Return [x, y] of the center of cell containing provided text 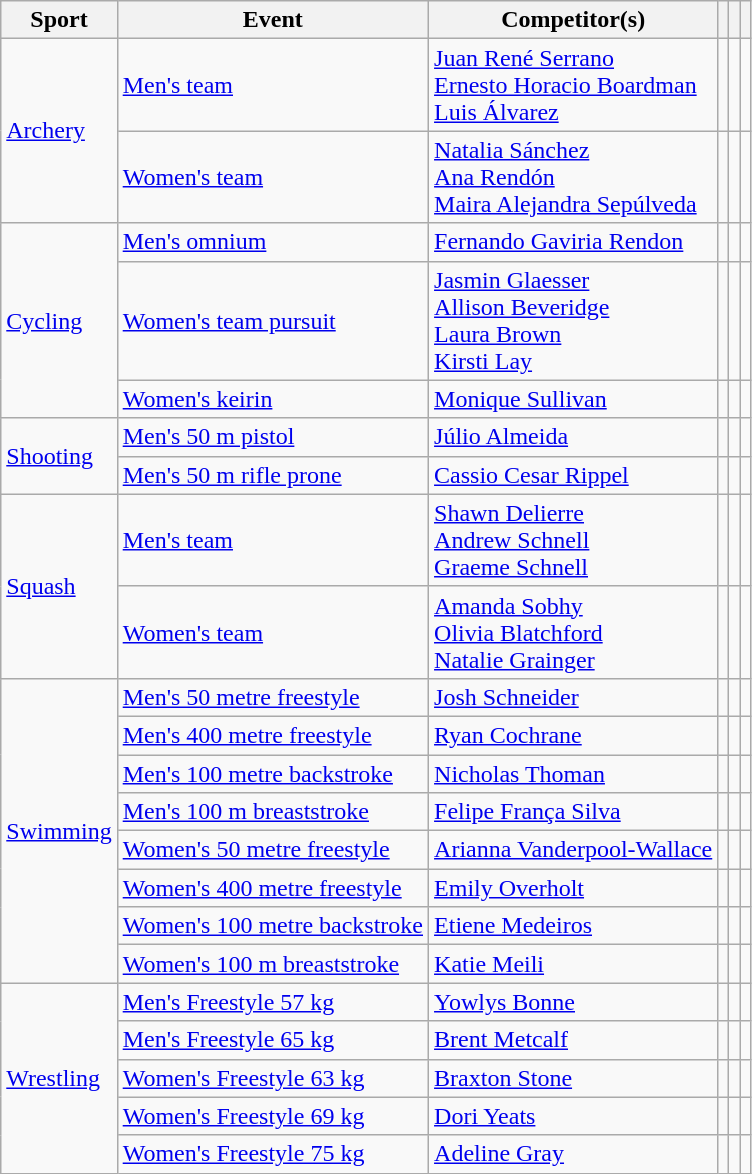
Men's omnium [272, 242]
Ryan Cochrane [574, 735]
Emily Overholt [574, 888]
Women's Freestyle 75 kg [272, 1154]
Etiene Medeiros [574, 926]
Amanda SobhyOlivia BlatchfordNatalie Grainger [574, 632]
Arianna Vanderpool-Wallace [574, 850]
Yowlys Bonne [574, 1002]
Sport [59, 20]
Cassio Cesar Rippel [574, 475]
Juan René SerranoErnesto Horacio BoardmanLuis Álvarez [574, 85]
Monique Sullivan [574, 399]
Women's team pursuit [272, 320]
Fernando Gaviria Rendon [574, 242]
Women's keirin [272, 399]
Women's Freestyle 63 kg [272, 1078]
Katie Meili [574, 964]
Júlio Almeida [574, 437]
Women's 100 metre backstroke [272, 926]
Felipe França Silva [574, 812]
Event [272, 20]
Adeline Gray [574, 1154]
Women's 400 metre freestyle [272, 888]
Men's Freestyle 65 kg [272, 1040]
Women's 50 metre freestyle [272, 850]
Men's 100 metre backstroke [272, 773]
Cycling [59, 320]
Squash [59, 586]
Brent Metcalf [574, 1040]
Women's Freestyle 69 kg [272, 1116]
Men's 100 m breaststroke [272, 812]
Nicholas Thoman [574, 773]
Men's 50 m pistol [272, 437]
Men's 50 m rifle prone [272, 475]
Swimming [59, 830]
Dori Yeats [574, 1116]
Jasmin GlaesserAllison BeveridgeLaura BrownKirsti Lay [574, 320]
Men's 50 metre freestyle [272, 697]
Wrestling [59, 1078]
Archery [59, 131]
Men's 400 metre freestyle [272, 735]
Natalia SánchezAna RendónMaira Alejandra Sepúlveda [574, 177]
Shooting [59, 456]
Braxton Stone [574, 1078]
Men's Freestyle 57 kg [272, 1002]
Josh Schneider [574, 697]
Shawn DelierreAndrew SchnellGraeme Schnell [574, 540]
Women's 100 m breaststroke [272, 964]
Competitor(s) [574, 20]
